Capture the cell that displays the provided text and extract its (x, y) central coordinate. 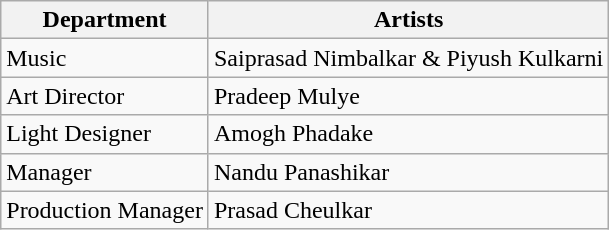
Art Director (105, 96)
Artists (408, 20)
Prasad Cheulkar (408, 210)
Department (105, 20)
Production Manager (105, 210)
Manager (105, 172)
Amogh Phadake (408, 134)
Light Designer (105, 134)
Saiprasad Nimbalkar & Piyush Kulkarni (408, 58)
Nandu Panashikar (408, 172)
Music (105, 58)
Pradeep Mulye (408, 96)
